Detect which cell encompasses the target text, then output its [X, Y] center coordinate. 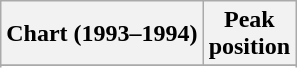
Chart (1993–1994) [102, 34]
Peakposition [249, 34]
